Determine the (x, y) coordinate at the center of the cell enclosing the given text.  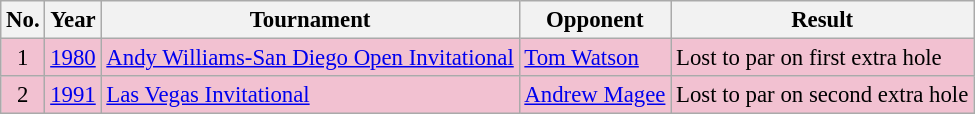
Lost to par on second extra hole (822, 95)
Lost to par on first extra hole (822, 58)
1980 (73, 58)
Andrew Magee (595, 95)
Tom Watson (595, 58)
Result (822, 20)
Tournament (310, 20)
Opponent (595, 20)
2 (23, 95)
Andy Williams-San Diego Open Invitational (310, 58)
1 (23, 58)
1991 (73, 95)
Year (73, 20)
Las Vegas Invitational (310, 95)
No. (23, 20)
